Identify which cell holds the provided text, then report its [X, Y] central coordinate. 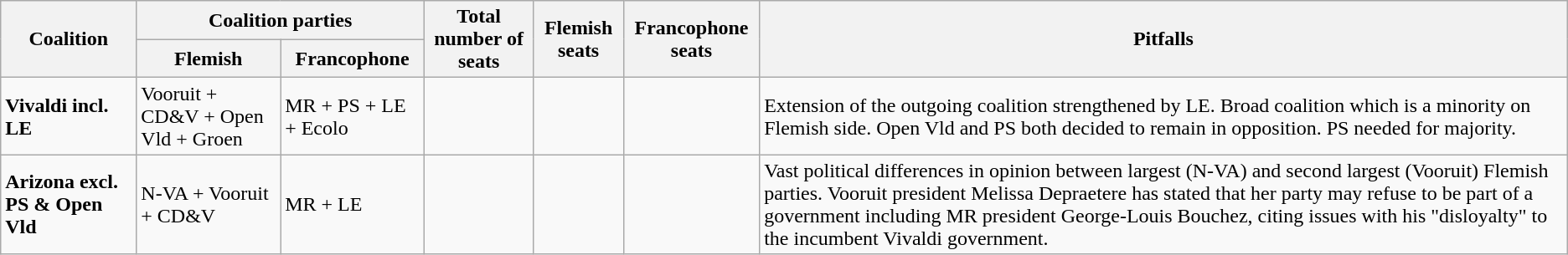
Arizona excl. PS & Open Vld [69, 204]
Coalition [69, 39]
Francophone seats [691, 39]
Coalition parties [281, 20]
Flemish seats [579, 39]
Total number of seats [478, 39]
MR + PS + LE + Ecolo [353, 116]
Vooruit + CD&V + Open Vld + Groen [209, 116]
MR + LE [353, 204]
Francophone [353, 59]
N-VA + Vooruit + CD&V [209, 204]
Vivaldi incl. LE [69, 116]
Flemish [209, 59]
Pitfalls [1164, 39]
